Determine the (X, Y) coordinate at the center of the cell enclosing the given text.  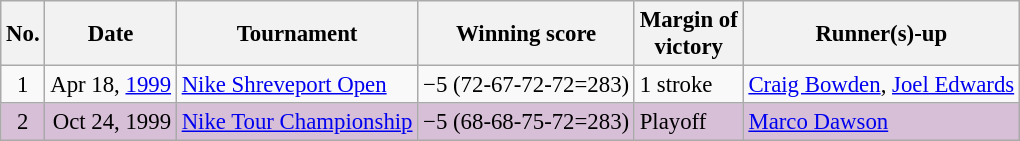
Oct 24, 1999 (110, 122)
Margin ofvictory (688, 34)
Nike Shreveport Open (296, 85)
Playoff (688, 122)
Date (110, 34)
Tournament (296, 34)
No. (23, 34)
1 stroke (688, 85)
Nike Tour Championship (296, 122)
−5 (72-67-72-72=283) (526, 85)
Marco Dawson (881, 122)
Runner(s)-up (881, 34)
−5 (68-68-75-72=283) (526, 122)
Craig Bowden, Joel Edwards (881, 85)
1 (23, 85)
Winning score (526, 34)
Apr 18, 1999 (110, 85)
2 (23, 122)
